Return the [X, Y] coordinate for the center point of the cell that contains the specified text.  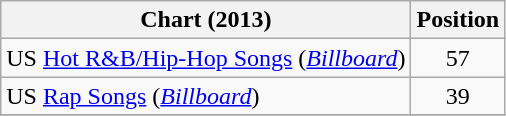
57 [458, 58]
Chart (2013) [206, 20]
US Hot R&B/Hip-Hop Songs (Billboard) [206, 58]
39 [458, 96]
US Rap Songs (Billboard) [206, 96]
Position [458, 20]
